From the cell containing the given text, extract its center point as (x, y) coordinate. 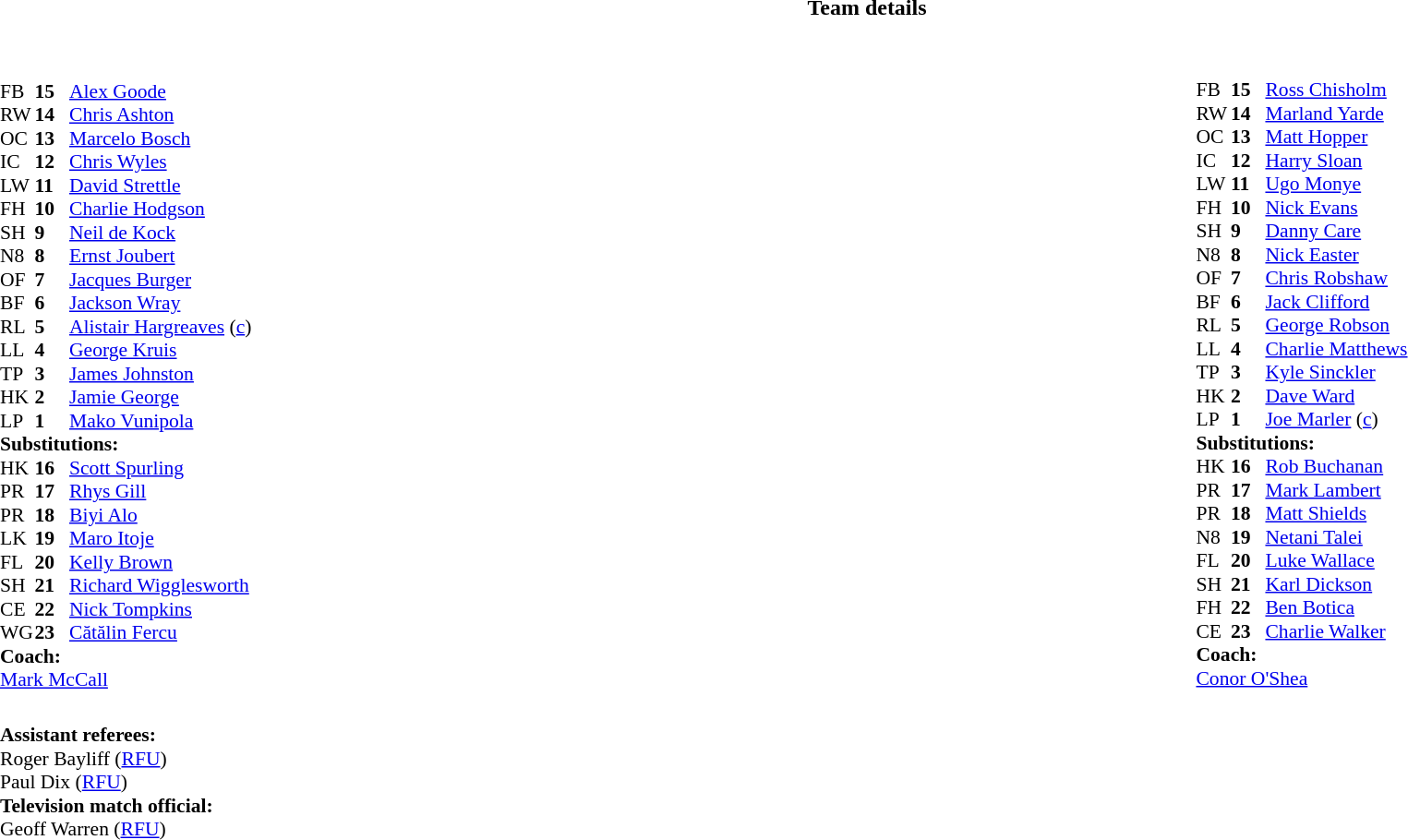
Scott Spurling (161, 468)
Charlie Matthews (1336, 349)
Luke Wallace (1336, 560)
Chris Wyles (161, 162)
Matt Hopper (1336, 138)
Rhys Gill (161, 492)
LK (18, 538)
Mark McCall (126, 680)
Alistair Hargreaves (c) (161, 327)
George Kruis (161, 350)
Ernst Joubert (161, 256)
Nick Easter (1336, 255)
Marland Yarde (1336, 114)
Conor O'Shea (1302, 678)
Nick Tompkins (161, 609)
Joe Marler (c) (1336, 420)
Rob Buchanan (1336, 466)
Ugo Monye (1336, 184)
George Robson (1336, 326)
David Strettle (161, 186)
Harry Sloan (1336, 161)
Karl Dickson (1336, 584)
Neil de Kock (161, 233)
James Johnston (161, 374)
Danny Care (1336, 232)
Netani Talei (1336, 537)
Jacques Burger (161, 280)
Marcelo Bosch (161, 138)
Mark Lambert (1336, 490)
Ross Chisholm (1336, 90)
Nick Evans (1336, 208)
Alex Goode (161, 91)
Jack Clifford (1336, 302)
Charlie Hodgson (161, 210)
Dave Ward (1336, 396)
WG (18, 632)
Kyle Sinckler (1336, 372)
Biyi Alo (161, 515)
Mako Vunipola (161, 421)
Maro Itoje (161, 538)
Matt Shields (1336, 514)
Jamie George (161, 398)
Charlie Walker (1336, 631)
Chris Ashton (161, 115)
Ben Botica (1336, 608)
Cătălin Fercu (161, 632)
Chris Robshaw (1336, 278)
Kelly Brown (161, 562)
Richard Wigglesworth (161, 586)
Jackson Wray (161, 304)
